Pinpoint the cell where the given text exists, returning its [X, Y] midpoint coordinate. 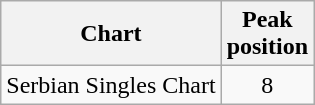
Chart [111, 34]
8 [267, 85]
Serbian Singles Chart [111, 85]
Peakposition [267, 34]
